Provide the (X, Y) coordinate of the cell's center where the given text is located.  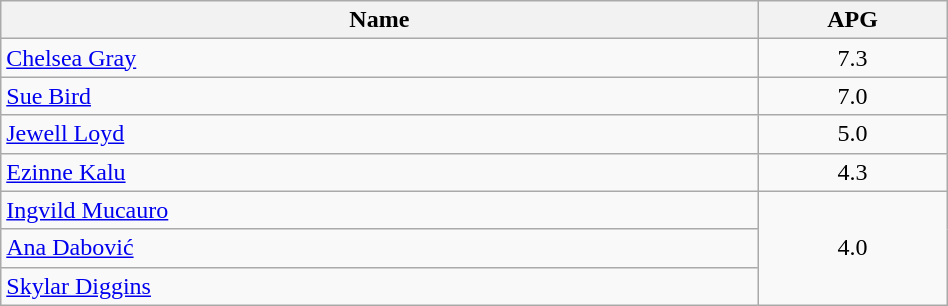
7.3 (852, 58)
4.0 (852, 248)
5.0 (852, 134)
Ingvild Mucauro (380, 210)
4.3 (852, 172)
Sue Bird (380, 96)
Chelsea Gray (380, 58)
Ezinne Kalu (380, 172)
Ana Dabović (380, 248)
Name (380, 20)
7.0 (852, 96)
Jewell Loyd (380, 134)
Skylar Diggins (380, 286)
APG (852, 20)
